Find where the given text appears and provide that cell's center as [x, y] coordinate. 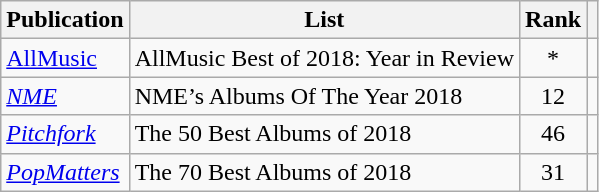
Publication [65, 20]
NME [65, 96]
List [324, 20]
31 [554, 172]
The 50 Best Albums of 2018 [324, 134]
PopMatters [65, 172]
AllMusic Best of 2018: Year in Review [324, 58]
Pitchfork [65, 134]
* [554, 58]
The 70 Best Albums of 2018 [324, 172]
46 [554, 134]
NME’s Albums Of The Year 2018 [324, 96]
Rank [554, 20]
12 [554, 96]
AllMusic [65, 58]
